Locate the cell with the specified text and output its [X, Y] center coordinate. 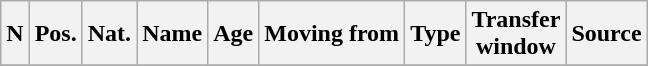
Name [172, 34]
Transferwindow [516, 34]
Type [436, 34]
Pos. [56, 34]
Nat. [109, 34]
Age [234, 34]
Source [606, 34]
N [15, 34]
Moving from [332, 34]
